Return the (X, Y) coordinate for the center point of the cell that contains the specified text.  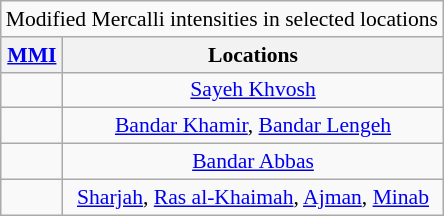
Locations (253, 55)
Bandar Abbas (253, 162)
Sharjah, Ras al-Khaimah, Ajman, Minab (253, 197)
MMI (32, 55)
Sayeh Khvosh (253, 90)
Bandar Khamir, Bandar Lengeh (253, 126)
Modified Mercalli intensities in selected locations (222, 19)
